Search for the cell housing the specified text and yield its [x, y] center coordinate. 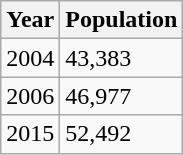
Population [122, 20]
2004 [30, 58]
43,383 [122, 58]
52,492 [122, 134]
46,977 [122, 96]
2006 [30, 96]
2015 [30, 134]
Year [30, 20]
